Locate the cell with the specified text and output its (X, Y) center coordinate. 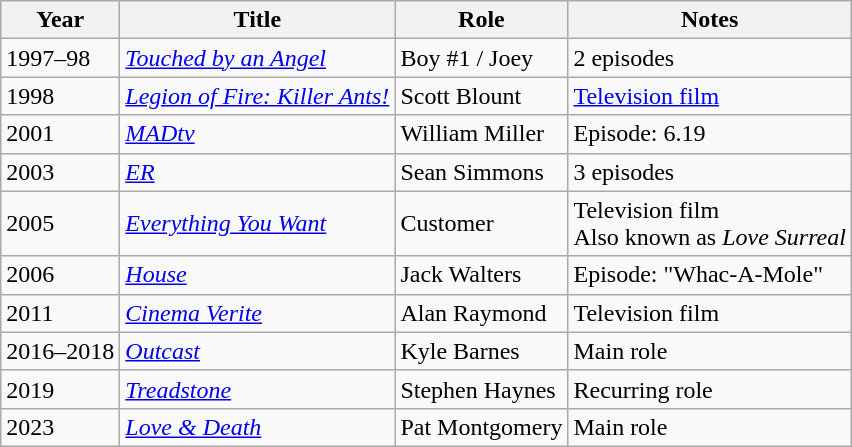
2005 (60, 224)
MADtv (258, 134)
Episode: 6.19 (710, 134)
Scott Blount (482, 96)
Notes (710, 20)
Boy #1 / Joey (482, 58)
Everything You Want (258, 224)
Pat Montgomery (482, 427)
Touched by an Angel (258, 58)
1998 (60, 96)
Recurring role (710, 389)
Customer (482, 224)
House (258, 275)
Jack Walters (482, 275)
Love & Death (258, 427)
Episode: "Whac-A-Mole" (710, 275)
Legion of Fire: Killer Ants! (258, 96)
2003 (60, 172)
Kyle Barnes (482, 351)
2006 (60, 275)
2011 (60, 313)
2019 (60, 389)
Sean Simmons (482, 172)
2016–2018 (60, 351)
Stephen Haynes (482, 389)
Title (258, 20)
Outcast (258, 351)
ER (258, 172)
Television filmAlso known as Love Surreal (710, 224)
William Miller (482, 134)
2001 (60, 134)
Treadstone (258, 389)
1997–98 (60, 58)
2 episodes (710, 58)
Cinema Verite (258, 313)
Role (482, 20)
2023 (60, 427)
Year (60, 20)
3 episodes (710, 172)
Alan Raymond (482, 313)
